Return the [x, y] coordinate for the center point of the cell that contains the specified text.  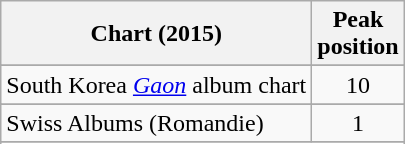
Peakposition [358, 34]
Chart (2015) [156, 34]
South Korea Gaon album chart [156, 85]
10 [358, 85]
Swiss Albums (Romandie) [156, 123]
1 [358, 123]
